Detect which cell encompasses the target text, then output its (X, Y) center coordinate. 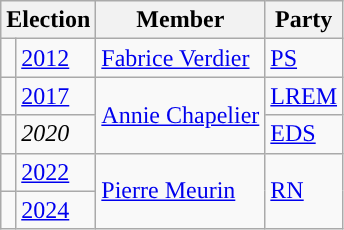
2012 (56, 58)
EDS (304, 134)
2017 (56, 96)
LREM (304, 96)
2020 (56, 134)
RN (304, 191)
Party (304, 20)
Fabrice Verdier (180, 58)
2024 (56, 210)
Annie Chapelier (180, 115)
Election (48, 20)
2022 (56, 172)
Pierre Meurin (180, 191)
PS (304, 58)
Member (180, 20)
